Pinpoint the cell where the given text exists, returning its [X, Y] midpoint coordinate. 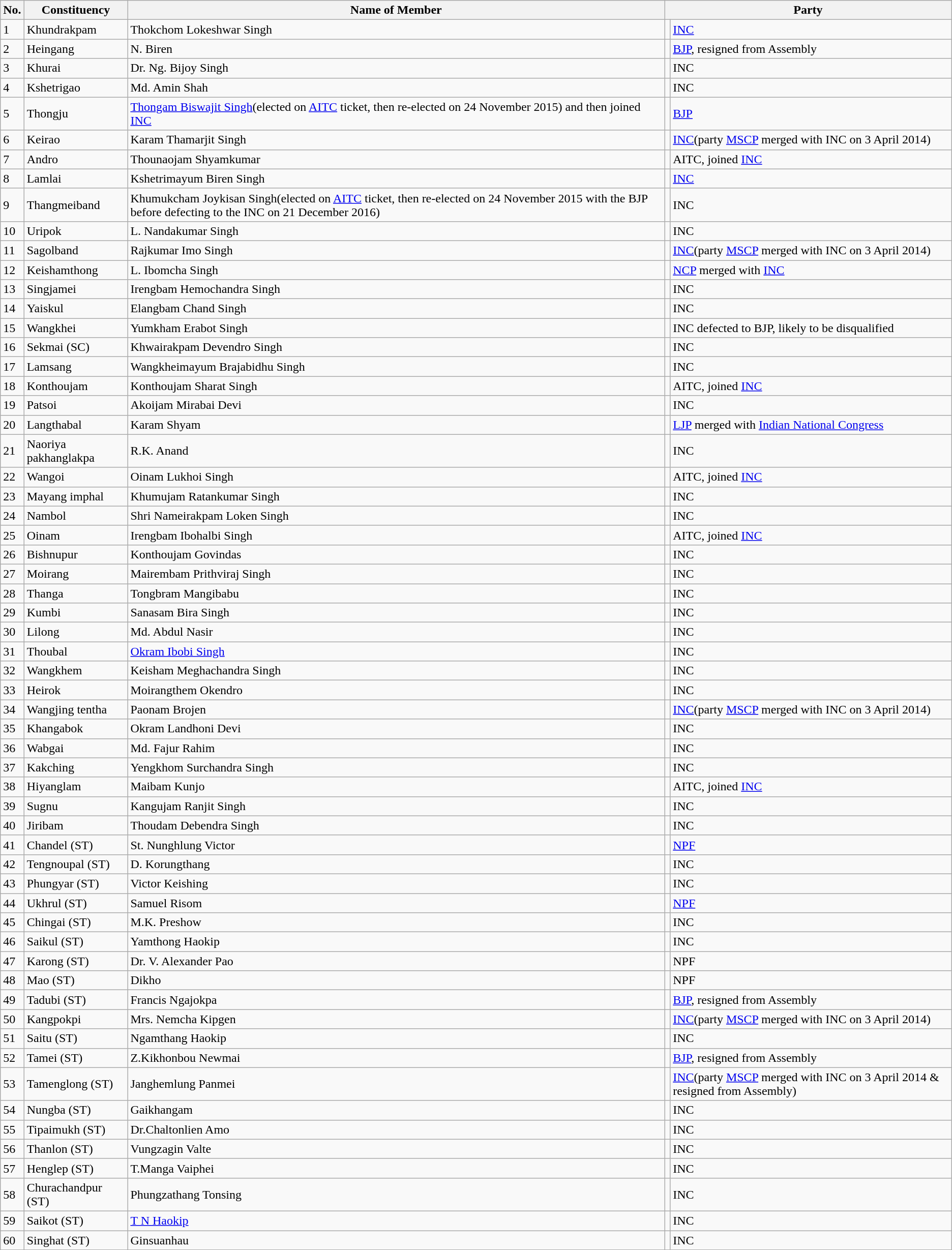
25 [12, 535]
Sagolband [76, 250]
Mayang imphal [76, 496]
38 [12, 787]
Henglep (ST) [76, 1168]
Samuel Risom [396, 903]
49 [12, 1000]
2 [12, 49]
60 [12, 1240]
Ngamthang Haokip [396, 1038]
31 [12, 651]
15 [12, 328]
Andro [76, 159]
M.K. Preshow [396, 922]
Lilong [76, 632]
Lamlai [76, 178]
22 [12, 477]
Khumukcham Joykisan Singh(elected on AITC ticket, then re-elected on 24 November 2015 with the BJP before defecting to the INC on 21 December 2016) [396, 204]
BJP [811, 114]
L. Nandakumar Singh [396, 231]
Maibam Kunjo [396, 787]
Thongam Biswajit Singh(elected on AITC ticket, then re-elected on 24 November 2015) and then joined INC [396, 114]
53 [12, 1084]
Hiyanglam [76, 787]
50 [12, 1019]
11 [12, 250]
Keishamthong [76, 270]
36 [12, 748]
14 [12, 309]
D. Korungthang [396, 864]
Okram Ibobi Singh [396, 651]
Mrs. Nemcha Kipgen [396, 1019]
LJP merged with Indian National Congress [811, 425]
46 [12, 942]
5 [12, 114]
10 [12, 231]
47 [12, 961]
Karam Thamarjit Singh [396, 140]
Yumkham Erabot Singh [396, 328]
Thoubal [76, 651]
34 [12, 709]
Kumbi [76, 613]
Kakching [76, 767]
Md. Fajur Rahim [396, 748]
Thoudam Debendra Singh [396, 825]
L. Ibomcha Singh [396, 270]
Langthabal [76, 425]
Vungzagin Valte [396, 1149]
20 [12, 425]
37 [12, 767]
Nungba (ST) [76, 1110]
33 [12, 690]
Sanasam Bira Singh [396, 613]
Wabgai [76, 748]
Nambol [76, 516]
Thongju [76, 114]
Dr. Ng. Bijoy Singh [396, 68]
Singhat (ST) [76, 1240]
Moirang [76, 574]
Tamenglong (ST) [76, 1084]
Wangkheimayum Brajabidhu Singh [396, 367]
9 [12, 204]
Moirangthem Okendro [396, 690]
Tengnoupal (ST) [76, 864]
Yamthong Haokip [396, 942]
Victor Keishing [396, 883]
Tipaimukh (ST) [76, 1129]
Karam Shyam [396, 425]
Akoijam Mirabai Devi [396, 405]
T.Manga Vaiphei [396, 1168]
17 [12, 367]
Yengkhom Surchandra Singh [396, 767]
Mairembam Prithviraj Singh [396, 574]
Thanlon (ST) [76, 1149]
7 [12, 159]
Ginsuanhau [396, 1240]
19 [12, 405]
Paonam Brojen [396, 709]
Heirok [76, 690]
Tadubi (ST) [76, 1000]
Irengbam Ibohalbi Singh [396, 535]
Francis Ngajokpa [396, 1000]
Khangabok [76, 729]
57 [12, 1168]
58 [12, 1194]
Md. Abdul Nasir [396, 632]
Tamei (ST) [76, 1058]
44 [12, 903]
Kshetrimayum Biren Singh [396, 178]
Thangmeiband [76, 204]
Sekmai (SC) [76, 347]
Mao (ST) [76, 980]
Sugnu [76, 806]
12 [12, 270]
Thounaojam Shyamkumar [396, 159]
27 [12, 574]
30 [12, 632]
Chandel (ST) [76, 845]
Md. Amin Shah [396, 87]
23 [12, 496]
Tongbram Mangibabu [396, 593]
40 [12, 825]
1 [12, 29]
Kangpokpi [76, 1019]
Keisham Meghachandra Singh [396, 671]
Naoriya pakhanglakpa [76, 451]
INC(party MSCP merged with INC on 3 April 2014 & resigned from Assembly) [811, 1084]
Oinam Lukhoi Singh [396, 477]
8 [12, 178]
Wangoi [76, 477]
Dr.Chaltonlien Amo [396, 1129]
Khurai [76, 68]
Dr. V. Alexander Pao [396, 961]
41 [12, 845]
Rajkumar Imo Singh [396, 250]
St. Nunghlung Victor [396, 845]
Patsoi [76, 405]
R.K. Anand [396, 451]
Saikul (ST) [76, 942]
Saikot (ST) [76, 1221]
24 [12, 516]
45 [12, 922]
Jiribam [76, 825]
Z.Kikhonbou Newmai [396, 1058]
51 [12, 1038]
Kangujam Ranjit Singh [396, 806]
55 [12, 1129]
Janghemlung Panmei [396, 1084]
54 [12, 1110]
Chingai (ST) [76, 922]
Kshetrigao [76, 87]
16 [12, 347]
26 [12, 554]
Saitu (ST) [76, 1038]
Irengbam Hemochandra Singh [396, 289]
Uripok [76, 231]
42 [12, 864]
INC defected to BJP, likely to be disqualified [811, 328]
Elangbam Chand Singh [396, 309]
35 [12, 729]
59 [12, 1221]
18 [12, 386]
Shri Nameirakpam Loken Singh [396, 516]
Name of Member [396, 10]
39 [12, 806]
Heingang [76, 49]
43 [12, 883]
Lamsang [76, 367]
Khumujam Ratankumar Singh [396, 496]
Wangjing tentha [76, 709]
N. Biren [396, 49]
Khwairakpam Devendro Singh [396, 347]
Thanga [76, 593]
13 [12, 289]
Singjamei [76, 289]
Phungzathang Tonsing [396, 1194]
Khundrakpam [76, 29]
4 [12, 87]
Okram Landhoni Devi [396, 729]
29 [12, 613]
Konthoujam [76, 386]
Keirao [76, 140]
Wangkhei [76, 328]
6 [12, 140]
Oinam [76, 535]
Karong (ST) [76, 961]
3 [12, 68]
No. [12, 10]
Gaikhangam [396, 1110]
21 [12, 451]
T N Haokip [396, 1221]
Thokchom Lokeshwar Singh [396, 29]
Party [809, 10]
32 [12, 671]
Constituency [76, 10]
52 [12, 1058]
Dikho [396, 980]
48 [12, 980]
56 [12, 1149]
Konthoujam Sharat Singh [396, 386]
Wangkhem [76, 671]
Konthoujam Govindas [396, 554]
Phungyar (ST) [76, 883]
NCP merged with INC [811, 270]
28 [12, 593]
Churachandpur (ST) [76, 1194]
Yaiskul [76, 309]
Ukhrul (ST) [76, 903]
Bishnupur [76, 554]
